For the text-containing cell, return its midpoint in (x, y) coordinate format. 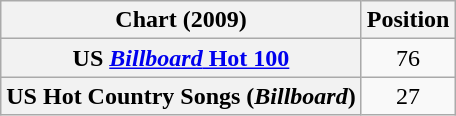
Chart (2009) (181, 20)
76 (408, 58)
US Hot Country Songs (Billboard) (181, 96)
US Billboard Hot 100 (181, 58)
27 (408, 96)
Position (408, 20)
